Find where the given text appears and provide that cell's center as [X, Y] coordinate. 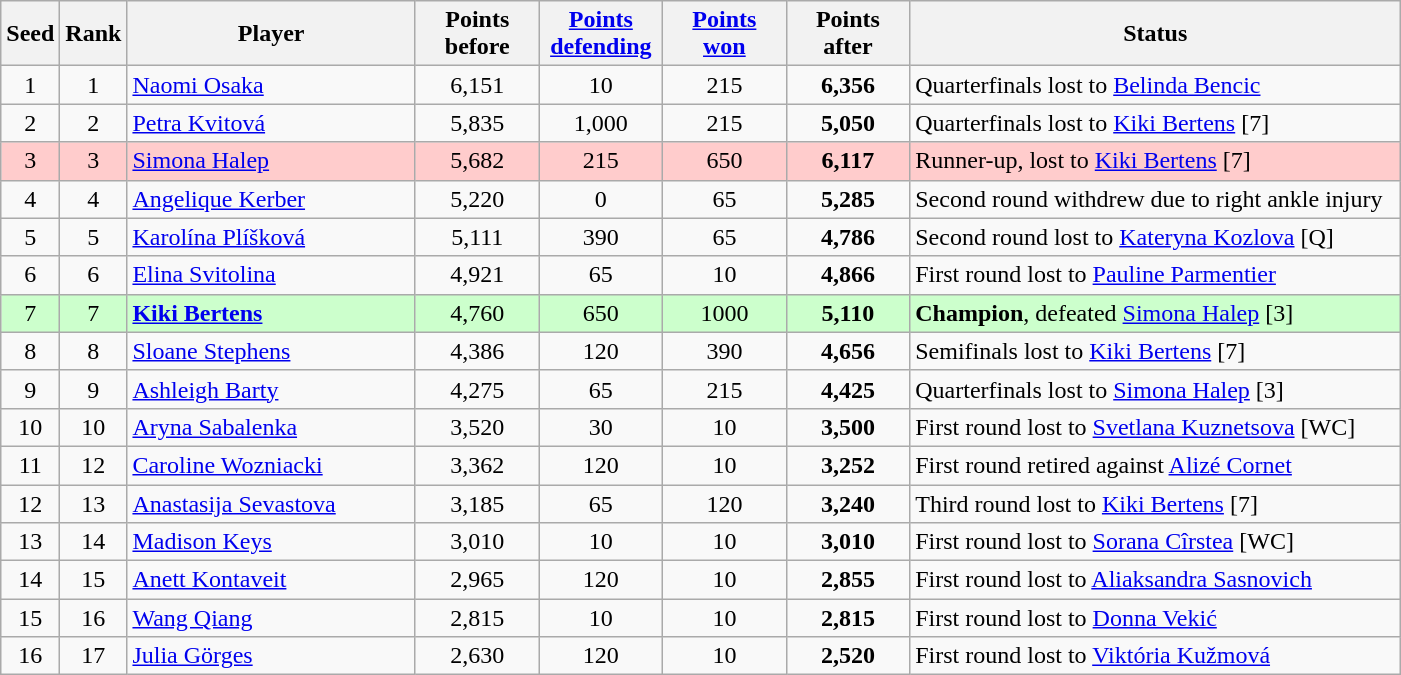
Points after [848, 34]
4,386 [477, 351]
4,275 [477, 389]
First round lost to Svetlana Kuznetsova [WC] [1156, 427]
5,110 [848, 313]
2,965 [477, 580]
Seed [30, 34]
Quarterfinals lost to Simona Halep [3] [1156, 389]
5,050 [848, 123]
Karolína Plíšková [272, 237]
5,682 [477, 161]
3,520 [477, 427]
4,656 [848, 351]
4,866 [848, 275]
Semifinals lost to Kiki Bertens [7] [1156, 351]
Second round withdrew due to right ankle injury [1156, 199]
First round lost to Sorana Cîrstea [WC] [1156, 542]
6,356 [848, 85]
First round retired against Alizé Cornet [1156, 465]
Quarterfinals lost to Kiki Bertens [7] [1156, 123]
Points before [477, 34]
First round lost to Donna Vekić [1156, 618]
Points won [725, 34]
3,240 [848, 503]
3,362 [477, 465]
5,111 [477, 237]
6,151 [477, 85]
30 [601, 427]
5,285 [848, 199]
Points defending [601, 34]
Sloane Stephens [272, 351]
3,252 [848, 465]
Aryna Sabalenka [272, 427]
2,855 [848, 580]
3,185 [477, 503]
Naomi Osaka [272, 85]
Quarterfinals lost to Belinda Bencic [1156, 85]
1000 [725, 313]
3,500 [848, 427]
4,921 [477, 275]
First round lost to Aliaksandra Sasnovich [1156, 580]
Rank [94, 34]
5,220 [477, 199]
4,786 [848, 237]
17 [94, 656]
11 [30, 465]
2,630 [477, 656]
0 [601, 199]
Ashleigh Barty [272, 389]
Runner-up, lost to Kiki Bertens [7] [1156, 161]
4,760 [477, 313]
Petra Kvitová [272, 123]
Champion, defeated Simona Halep [3] [1156, 313]
Anastasija Sevastova [272, 503]
Wang Qiang [272, 618]
Julia Görges [272, 656]
Player [272, 34]
6,117 [848, 161]
Kiki Bertens [272, 313]
First round lost to Viktória Kužmová [1156, 656]
2,520 [848, 656]
Madison Keys [272, 542]
1,000 [601, 123]
Status [1156, 34]
Simona Halep [272, 161]
First round lost to Pauline Parmentier [1156, 275]
4,425 [848, 389]
Angelique Kerber [272, 199]
Elina Svitolina [272, 275]
Second round lost to Kateryna Kozlova [Q] [1156, 237]
Caroline Wozniacki [272, 465]
5,835 [477, 123]
Anett Kontaveit [272, 580]
Third round lost to Kiki Bertens [7] [1156, 503]
